Search for the cell housing the specified text and yield its [X, Y] center coordinate. 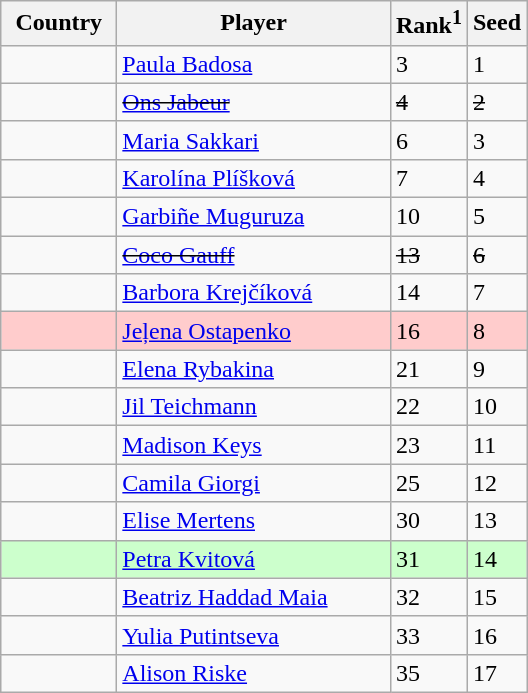
Maria Sakkari [254, 140]
Country [59, 24]
Beatriz Haddad Maia [254, 597]
8 [496, 331]
9 [496, 369]
Ons Jabeur [254, 102]
5 [496, 217]
Player [254, 24]
Barbora Krejčíková [254, 293]
Elena Rybakina [254, 369]
31 [428, 559]
21 [428, 369]
Rank1 [428, 24]
32 [428, 597]
22 [428, 407]
Garbiñe Muguruza [254, 217]
23 [428, 445]
Seed [496, 24]
Coco Gauff [254, 255]
Madison Keys [254, 445]
11 [496, 445]
Yulia Putintseva [254, 635]
Jeļena Ostapenko [254, 331]
Petra Kvitová [254, 559]
Paula Badosa [254, 64]
2 [496, 102]
Camila Giorgi [254, 483]
17 [496, 673]
Elise Mertens [254, 521]
33 [428, 635]
35 [428, 673]
Alison Riske [254, 673]
12 [496, 483]
Jil Teichmann [254, 407]
15 [496, 597]
Karolína Plíšková [254, 178]
25 [428, 483]
30 [428, 521]
1 [496, 64]
